Return [X, Y] of the center of cell containing provided text 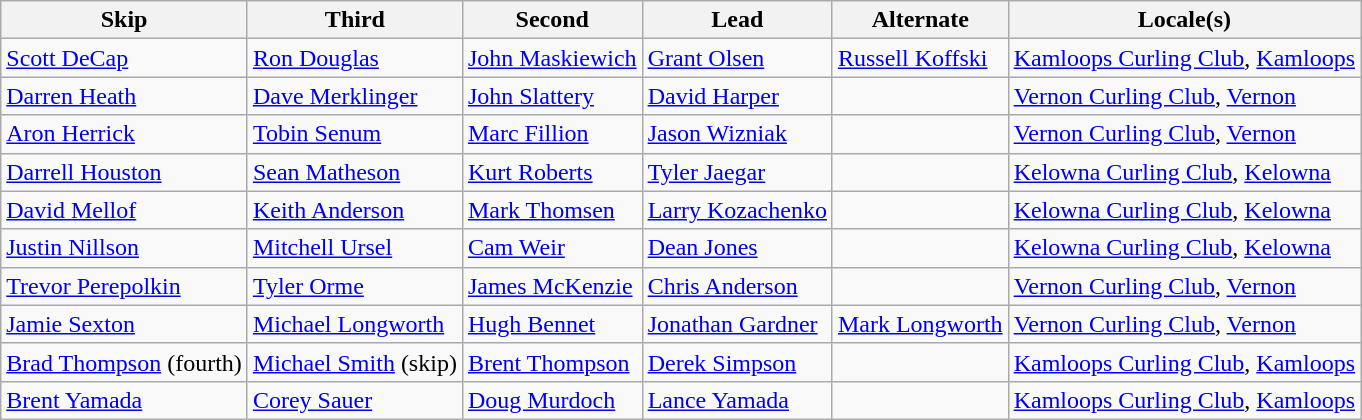
Mark Thomsen [552, 210]
Keith Anderson [354, 210]
Chris Anderson [737, 286]
Corey Sauer [354, 400]
Tobin Senum [354, 134]
Mark Longworth [920, 324]
Darrell Houston [124, 172]
John Maskiewich [552, 58]
Tyler Orme [354, 286]
Marc Fillion [552, 134]
Lead [737, 20]
Larry Kozachenko [737, 210]
James McKenzie [552, 286]
Justin Nillson [124, 248]
Cam Weir [552, 248]
Russell Koffski [920, 58]
David Mellof [124, 210]
Mitchell Ursel [354, 248]
Doug Murdoch [552, 400]
Locale(s) [1184, 20]
Kurt Roberts [552, 172]
Darren Heath [124, 96]
Sean Matheson [354, 172]
Aron Herrick [124, 134]
Jamie Sexton [124, 324]
Tyler Jaegar [737, 172]
Brad Thompson (fourth) [124, 362]
Third [354, 20]
Michael Longworth [354, 324]
Grant Olsen [737, 58]
Brent Thompson [552, 362]
Brent Yamada [124, 400]
Trevor Perepolkin [124, 286]
Scott DeCap [124, 58]
Ron Douglas [354, 58]
Skip [124, 20]
Michael Smith (skip) [354, 362]
Derek Simpson [737, 362]
Jonathan Gardner [737, 324]
David Harper [737, 96]
Lance Yamada [737, 400]
John Slattery [552, 96]
Jason Wizniak [737, 134]
Dean Jones [737, 248]
Hugh Bennet [552, 324]
Dave Merklinger [354, 96]
Alternate [920, 20]
Second [552, 20]
